From the cell containing the given text, extract its center point as (x, y) coordinate. 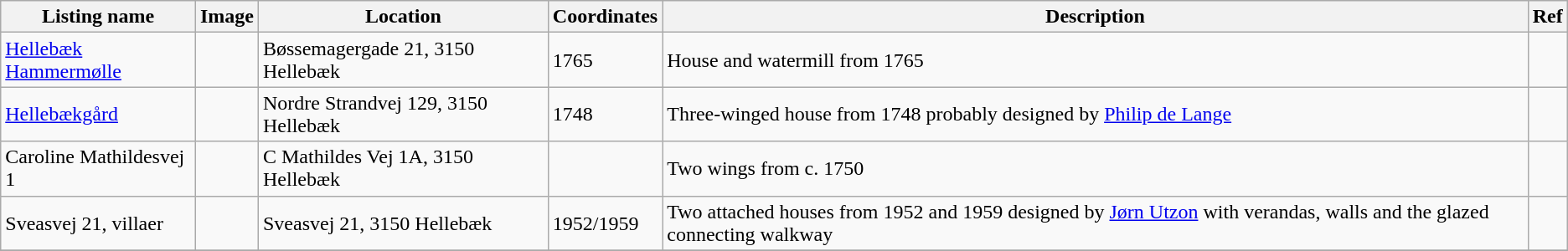
Location (403, 17)
1765 (605, 60)
Sveasvej 21, 3150 Hellebæk (403, 223)
Two attached houses from 1952 and 1959 designed by Jørn Utzon with verandas, walls and the glazed connecting walkway (1096, 223)
1748 (605, 114)
Coordinates (605, 17)
Image (226, 17)
Sveasvej 21, villaer (99, 223)
Listing name (99, 17)
C Mathildes Vej 1A, 3150 Hellebæk (403, 169)
Bøssemagergade 21, 3150 Hellebæk (403, 60)
House and watermill from 1765 (1096, 60)
Hellebæk Hammermølle (99, 60)
Hellebækgård (99, 114)
Three-winged house from 1748 probably designed by Philip de Lange (1096, 114)
Caroline Mathildesvej 1 (99, 169)
1952/1959 (605, 223)
Nordre Strandvej 129, 3150 Hellebæk (403, 114)
Description (1096, 17)
Two wings from c. 1750 (1096, 169)
Ref (1548, 17)
